Provide the (x, y) coordinate of the cell's center where the given text is located.  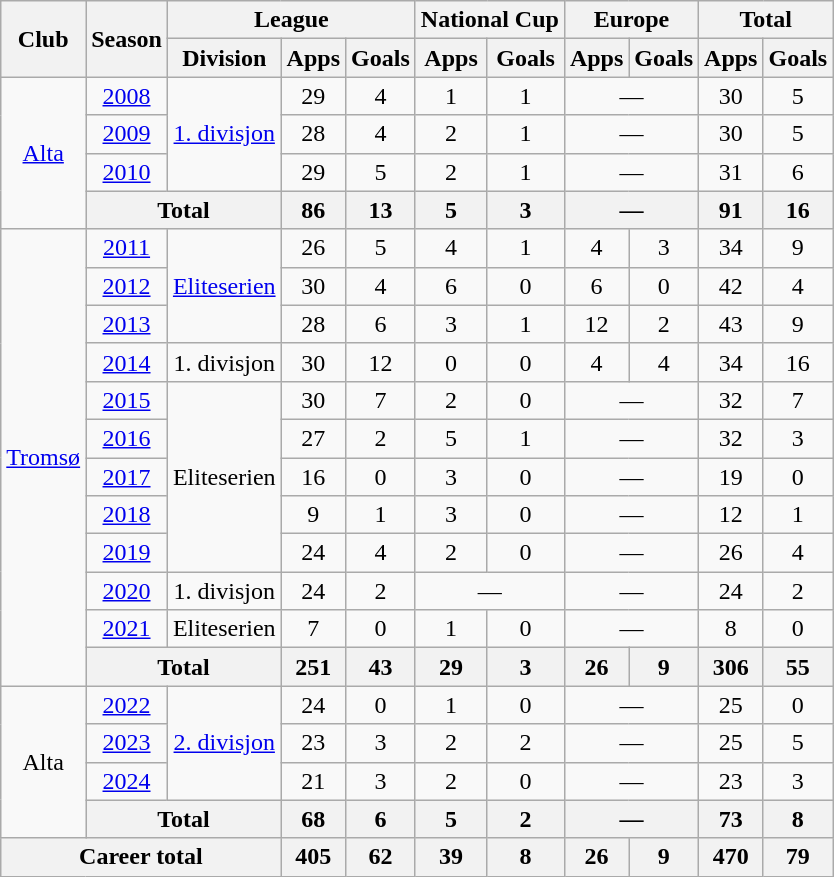
Club (44, 39)
13 (381, 210)
68 (313, 819)
55 (798, 667)
91 (731, 210)
2013 (127, 324)
27 (313, 438)
21 (313, 781)
Tromsø (44, 458)
2020 (127, 591)
2. divisjon (224, 743)
42 (731, 286)
39 (451, 857)
2014 (127, 362)
2008 (127, 96)
19 (731, 477)
306 (731, 667)
2019 (127, 553)
62 (381, 857)
2023 (127, 743)
League (291, 20)
National Cup (490, 20)
Europe (631, 20)
2017 (127, 477)
2021 (127, 629)
Division (224, 58)
86 (313, 210)
2016 (127, 438)
2010 (127, 172)
2022 (127, 705)
31 (731, 172)
2018 (127, 515)
2011 (127, 248)
Season (127, 39)
470 (731, 857)
73 (731, 819)
Career total (141, 857)
405 (313, 857)
251 (313, 667)
2024 (127, 781)
79 (798, 857)
2015 (127, 400)
2009 (127, 134)
2012 (127, 286)
